Provide the [x, y] coordinate of the cell's center where the given text is located.  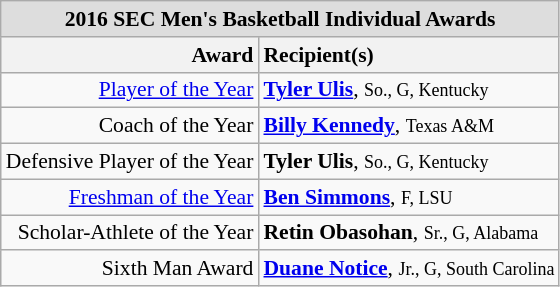
Retin Obasohan, Sr., G, Alabama [408, 233]
Freshman of the Year [130, 197]
Duane Notice, Jr., G, South Carolina [408, 269]
Billy Kennedy, Texas A&M [408, 126]
Recipient(s) [408, 55]
Player of the Year [130, 90]
Coach of the Year [130, 126]
Ben Simmons, F, LSU [408, 197]
Scholar-Athlete of the Year [130, 233]
2016 SEC Men's Basketball Individual Awards [280, 19]
Defensive Player of the Year [130, 162]
Award [130, 55]
Sixth Man Award [130, 269]
